Determine the (x, y) coordinate at the center of the cell enclosing the given text.  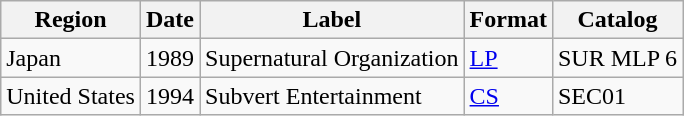
CS (508, 96)
Catalog (617, 20)
United States (71, 96)
LP (508, 58)
Label (332, 20)
Japan (71, 58)
Region (71, 20)
Supernatural Organization (332, 58)
Subvert Entertainment (332, 96)
1994 (170, 96)
SEC01 (617, 96)
SUR MLP 6 (617, 58)
Date (170, 20)
1989 (170, 58)
Format (508, 20)
